Identify which cell holds the provided text, then report its (X, Y) central coordinate. 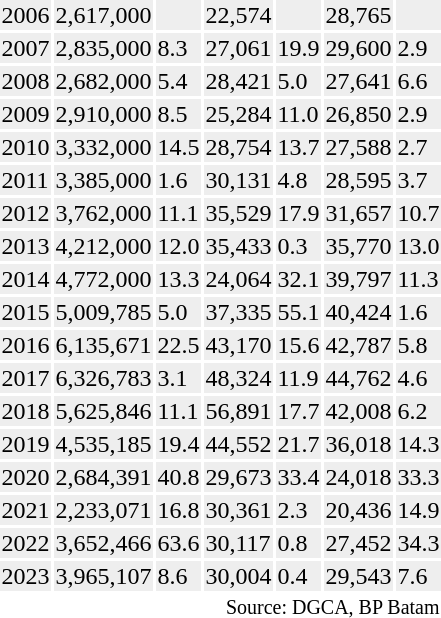
2.3 (298, 510)
27,641 (358, 81)
4,212,000 (104, 246)
2022 (26, 543)
0.3 (298, 246)
0.4 (298, 576)
11.0 (298, 114)
30,117 (238, 543)
2,682,000 (104, 81)
39,797 (358, 279)
35,770 (358, 246)
33.4 (298, 477)
27,588 (358, 147)
21.7 (298, 444)
35,433 (238, 246)
2012 (26, 213)
2013 (26, 246)
2,233,071 (104, 510)
2007 (26, 48)
5,009,785 (104, 312)
48,324 (238, 378)
42,787 (358, 345)
20,436 (358, 510)
28,765 (358, 15)
22,574 (238, 15)
4,772,000 (104, 279)
2011 (26, 180)
10.7 (418, 213)
2010 (26, 147)
2020 (26, 477)
2014 (26, 279)
55.1 (298, 312)
31,657 (358, 213)
3,652,466 (104, 543)
17.7 (298, 411)
3,332,000 (104, 147)
2008 (26, 81)
2006 (26, 15)
14.5 (178, 147)
3,762,000 (104, 213)
8.5 (178, 114)
44,552 (238, 444)
6,135,671 (104, 345)
2,684,391 (104, 477)
6,326,783 (104, 378)
2015 (26, 312)
22.5 (178, 345)
2,617,000 (104, 15)
28,754 (238, 147)
30,131 (238, 180)
2009 (26, 114)
42,008 (358, 411)
63.6 (178, 543)
8.6 (178, 576)
40,424 (358, 312)
14.9 (418, 510)
4.8 (298, 180)
5.4 (178, 81)
2019 (26, 444)
3,385,000 (104, 180)
11.9 (298, 378)
25,284 (238, 114)
19.9 (298, 48)
43,170 (238, 345)
2023 (26, 576)
19.4 (178, 444)
17.9 (298, 213)
34.3 (418, 543)
35,529 (238, 213)
2018 (26, 411)
36,018 (358, 444)
2016 (26, 345)
40.8 (178, 477)
2021 (26, 510)
3.1 (178, 378)
24,018 (358, 477)
44,762 (358, 378)
5.8 (418, 345)
29,600 (358, 48)
29,543 (358, 576)
13.3 (178, 279)
37,335 (238, 312)
0.8 (298, 543)
26,850 (358, 114)
16.8 (178, 510)
7.6 (418, 576)
32.1 (298, 279)
27,061 (238, 48)
56,891 (238, 411)
30,004 (238, 576)
24,064 (238, 279)
28,421 (238, 81)
8.3 (178, 48)
11.3 (418, 279)
2,910,000 (104, 114)
2.7 (418, 147)
13.7 (298, 147)
33.3 (418, 477)
29,673 (238, 477)
4,535,185 (104, 444)
4.6 (418, 378)
6.6 (418, 81)
5,625,846 (104, 411)
28,595 (358, 180)
30,361 (238, 510)
3,965,107 (104, 576)
6.2 (418, 411)
27,452 (358, 543)
2017 (26, 378)
2,835,000 (104, 48)
14.3 (418, 444)
3.7 (418, 180)
13.0 (418, 246)
15.6 (298, 345)
12.0 (178, 246)
